Pinpoint the cell where the given text exists, returning its (X, Y) midpoint coordinate. 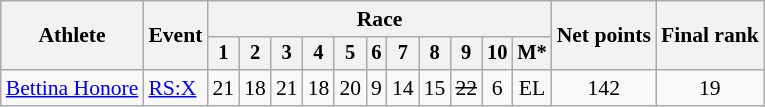
Bettina Honore (72, 88)
M* (532, 54)
10 (497, 54)
142 (604, 88)
20 (350, 88)
19 (710, 88)
Event (175, 36)
14 (403, 88)
Net points (604, 36)
1 (223, 54)
Final rank (710, 36)
22 (466, 88)
Athlete (72, 36)
5 (350, 54)
RS:X (175, 88)
7 (403, 54)
4 (319, 54)
2 (255, 54)
15 (435, 88)
Race (379, 19)
EL (532, 88)
8 (435, 54)
3 (287, 54)
